Extract the (x, y) coordinate from the center of the cell holding the provided text.  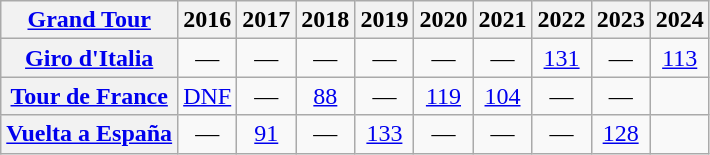
2019 (384, 20)
128 (620, 134)
2023 (620, 20)
DNF (208, 96)
2016 (208, 20)
2018 (326, 20)
Grand Tour (90, 20)
2020 (444, 20)
Vuelta a España (90, 134)
Giro d'Italia (90, 58)
119 (444, 96)
2017 (266, 20)
Tour de France (90, 96)
2022 (562, 20)
2021 (502, 20)
91 (266, 134)
88 (326, 96)
131 (562, 58)
113 (680, 58)
104 (502, 96)
133 (384, 134)
2024 (680, 20)
